Find where the given text appears and provide that cell's center as [X, Y] coordinate. 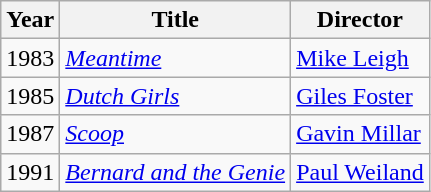
1987 [30, 134]
Scoop [176, 134]
Giles Foster [360, 96]
Meantime [176, 58]
1991 [30, 172]
Director [360, 20]
Year [30, 20]
Bernard and the Genie [176, 172]
Title [176, 20]
Gavin Millar [360, 134]
1983 [30, 58]
1985 [30, 96]
Paul Weiland [360, 172]
Mike Leigh [360, 58]
Dutch Girls [176, 96]
